From the cell containing the given text, extract its center point as [X, Y] coordinate. 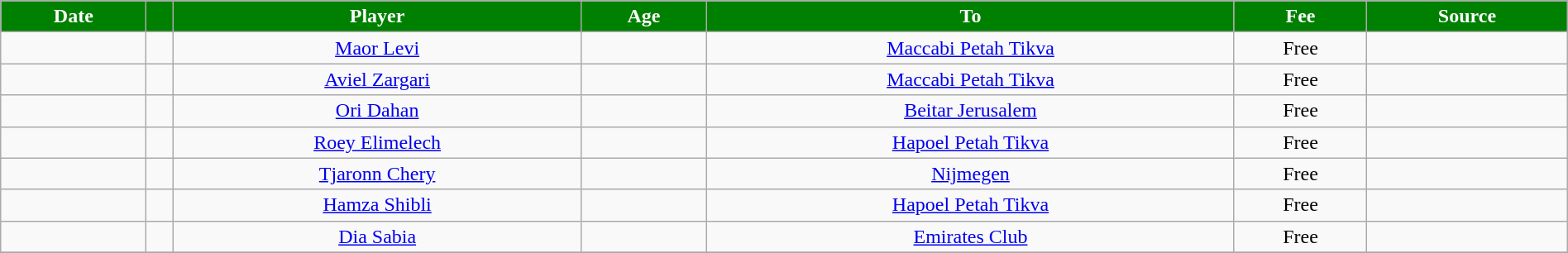
Ori Dahan [377, 111]
Nijmegen [971, 174]
Maor Levi [377, 48]
Emirates Club [971, 236]
Fee [1300, 17]
Beitar Jerusalem [971, 111]
Source [1467, 17]
Hamza Shibli [377, 205]
Date [74, 17]
To [971, 17]
Aviel Zargari [377, 79]
Player [377, 17]
Tjaronn Chery [377, 174]
Age [643, 17]
Roey Elimelech [377, 142]
Dia Sabia [377, 236]
